Find where the given text appears and provide that cell's center as (X, Y) coordinate. 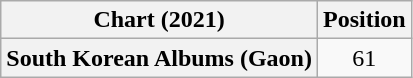
61 (364, 58)
Chart (2021) (160, 20)
South Korean Albums (Gaon) (160, 58)
Position (364, 20)
